Search for the cell housing the specified text and yield its [x, y] center coordinate. 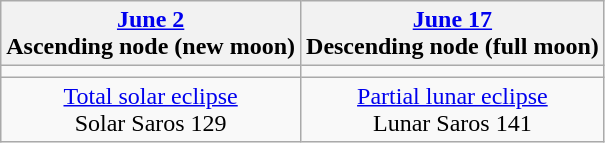
June 2Ascending node (new moon) [151, 34]
Partial lunar eclipseLunar Saros 141 [453, 110]
June 17Descending node (full moon) [453, 34]
Total solar eclipseSolar Saros 129 [151, 110]
